Return the [X, Y] coordinate for the center point of the cell that contains the specified text.  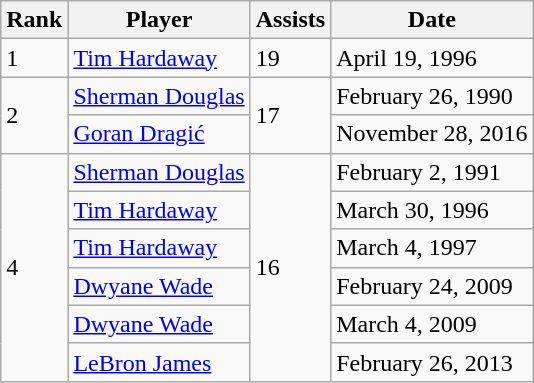
2 [34, 115]
17 [290, 115]
March 30, 1996 [432, 210]
Assists [290, 20]
16 [290, 267]
LeBron James [159, 362]
February 2, 1991 [432, 172]
Rank [34, 20]
19 [290, 58]
March 4, 2009 [432, 324]
Player [159, 20]
February 24, 2009 [432, 286]
Date [432, 20]
February 26, 1990 [432, 96]
4 [34, 267]
Goran Dragić [159, 134]
March 4, 1997 [432, 248]
November 28, 2016 [432, 134]
February 26, 2013 [432, 362]
April 19, 1996 [432, 58]
1 [34, 58]
